Extract the (X, Y) coordinate from the center of the cell holding the provided text.  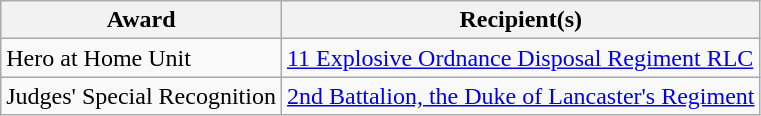
Award (142, 20)
Judges' Special Recognition (142, 96)
11 Explosive Ordnance Disposal Regiment RLC (520, 58)
Recipient(s) (520, 20)
Hero at Home Unit (142, 58)
2nd Battalion, the Duke of Lancaster's Regiment (520, 96)
